Search for the cell housing the specified text and yield its [X, Y] center coordinate. 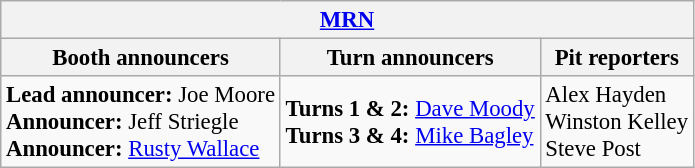
Turns 1 & 2: Dave MoodyTurns 3 & 4: Mike Bagley [410, 122]
Lead announcer: Joe MooreAnnouncer: Jeff StriegleAnnouncer: Rusty Wallace [141, 122]
Booth announcers [141, 58]
Turn announcers [410, 58]
Alex HaydenWinston KelleySteve Post [616, 122]
Pit reporters [616, 58]
MRN [348, 20]
